Extract the (x, y) coordinate from the center of the cell holding the provided text.  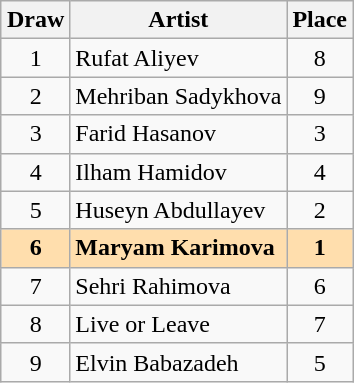
Farid Hasanov (178, 134)
Live or Leave (178, 324)
Elvin Babazadeh (178, 362)
Mehriban Sadykhova (178, 96)
Place (320, 20)
Maryam Karimova (178, 248)
Artist (178, 20)
Ilham Hamidov (178, 172)
Rufat Aliyev (178, 58)
Sehri Rahimova (178, 286)
Draw (35, 20)
Huseyn Abdullayev (178, 210)
